From the cell containing the given text, extract its center point as (X, Y) coordinate. 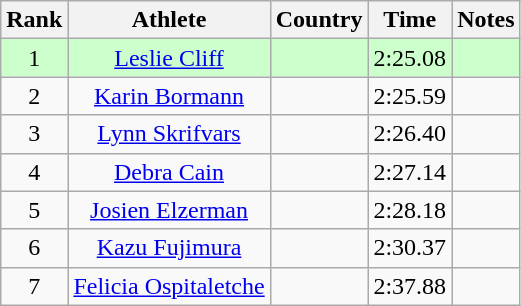
Rank (34, 20)
Athlete (169, 20)
Lynn Skrifvars (169, 134)
2:25.08 (410, 58)
Leslie Cliff (169, 58)
2:27.14 (410, 172)
2:30.37 (410, 248)
2:37.88 (410, 286)
5 (34, 210)
7 (34, 286)
2:28.18 (410, 210)
2:25.59 (410, 96)
2 (34, 96)
Felicia Ospitaletche (169, 286)
3 (34, 134)
Country (319, 20)
2:26.40 (410, 134)
4 (34, 172)
Josien Elzerman (169, 210)
Debra Cain (169, 172)
Kazu Fujimura (169, 248)
Karin Bormann (169, 96)
6 (34, 248)
1 (34, 58)
Notes (486, 20)
Time (410, 20)
